For the text-containing cell, return its midpoint in (X, Y) coordinate format. 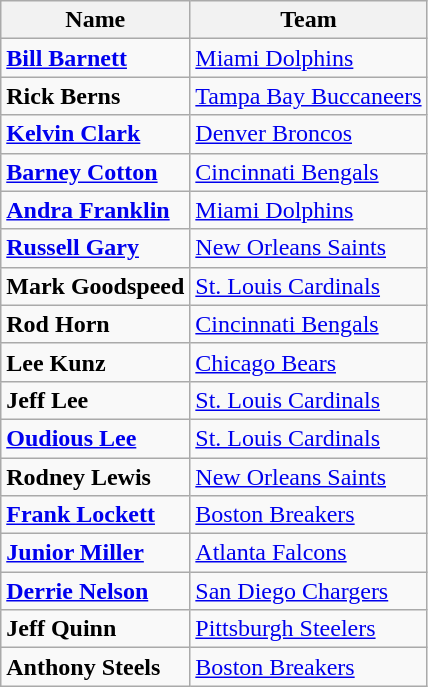
Rick Berns (96, 96)
Kelvin Clark (96, 134)
Rod Horn (96, 324)
Atlanta Falcons (308, 553)
Andra Franklin (96, 210)
Name (96, 20)
Barney Cotton (96, 172)
Pittsburgh Steelers (308, 629)
Frank Lockett (96, 515)
Mark Goodspeed (96, 286)
Bill Barnett (96, 58)
Denver Broncos (308, 134)
Junior Miller (96, 553)
Rodney Lewis (96, 477)
Jeff Lee (96, 400)
Oudious Lee (96, 438)
Lee Kunz (96, 362)
Jeff Quinn (96, 629)
Team (308, 20)
Russell Gary (96, 248)
San Diego Chargers (308, 591)
Tampa Bay Buccaneers (308, 96)
Anthony Steels (96, 667)
Chicago Bears (308, 362)
Derrie Nelson (96, 591)
